Scan for the cell matching the given text and deliver its [x, y] coordinate at center. 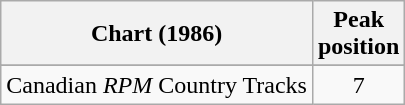
7 [358, 85]
Chart (1986) [157, 34]
Peakposition [358, 34]
Canadian RPM Country Tracks [157, 85]
